Provide the (x, y) coordinate of the cell's center where the given text is located.  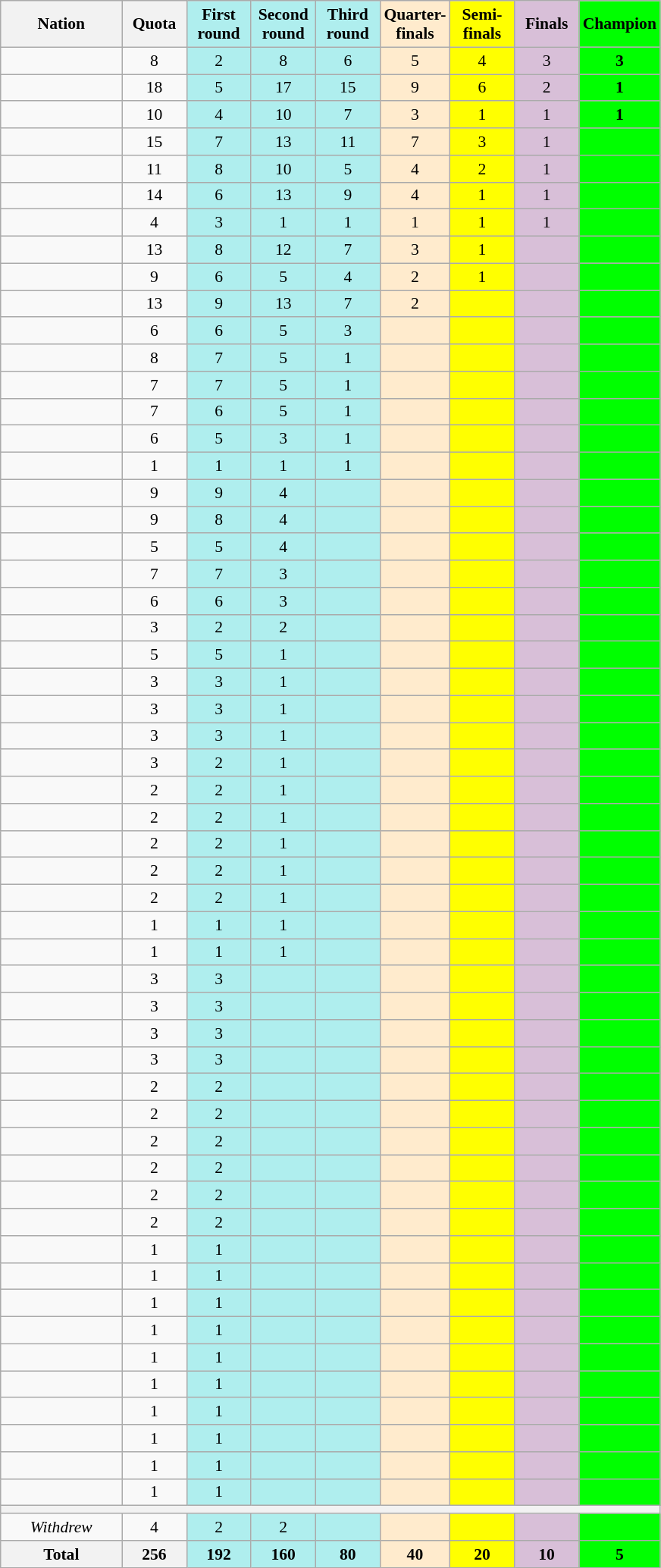
Secondround (284, 24)
Quarter-finals (415, 24)
Nation (61, 24)
14 (155, 196)
12 (284, 250)
80 (347, 1554)
Quota (155, 24)
160 (284, 1554)
17 (284, 88)
256 (155, 1554)
20 (482, 1554)
Champion (620, 24)
Firstround (218, 24)
Withdrew (61, 1527)
192 (218, 1554)
Thirdround (347, 24)
Total (61, 1554)
Semi-finals (482, 24)
Finals (547, 24)
40 (415, 1554)
18 (155, 88)
